Find where the given text appears and provide that cell's center as [X, Y] coordinate. 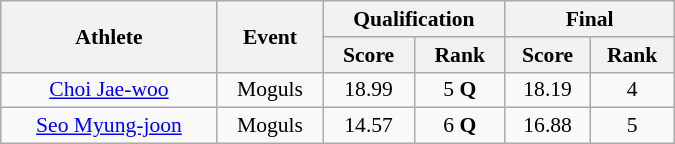
14.57 [369, 126]
Event [270, 36]
4 [632, 90]
16.88 [548, 126]
6 Q [460, 126]
Final [590, 19]
18.99 [369, 90]
5 [632, 126]
Qualification [414, 19]
Seo Myung-joon [109, 126]
18.19 [548, 90]
Choi Jae-woo [109, 90]
Athlete [109, 36]
5 Q [460, 90]
